Scan for the cell matching the given text and deliver its (X, Y) coordinate at center. 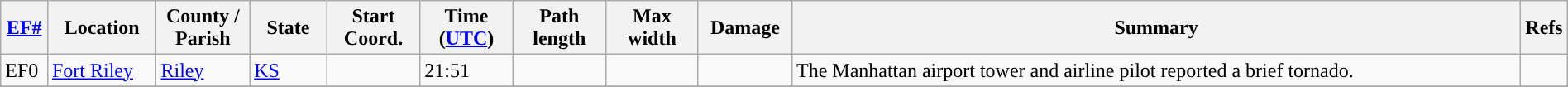
KS (289, 70)
Location (102, 28)
Max width (652, 28)
County / Parish (203, 28)
21:51 (466, 70)
EF# (25, 28)
State (289, 28)
Riley (203, 70)
Summary (1156, 28)
Start Coord. (374, 28)
Fort Riley (102, 70)
EF0 (25, 70)
Refs (1545, 28)
Time (UTC) (466, 28)
Path length (559, 28)
The Manhattan airport tower and airline pilot reported a brief tornado. (1156, 70)
Damage (744, 28)
